Extract the (X, Y) coordinate from the center of the cell holding the provided text.  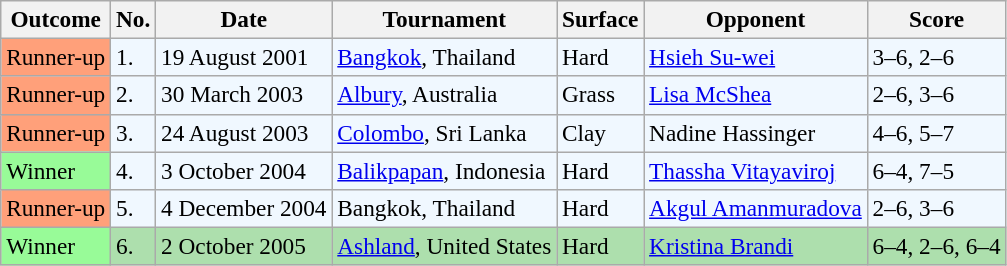
Grass (600, 95)
Date (244, 19)
6–4, 7–5 (936, 170)
Albury, Australia (444, 95)
Surface (600, 19)
4. (134, 170)
Kristina Brandi (756, 246)
Hsieh Su-wei (756, 57)
3–6, 2–6 (936, 57)
30 March 2003 (244, 95)
Thassha Vitayaviroj (756, 170)
24 August 2003 (244, 133)
Opponent (756, 19)
No. (134, 19)
Colombo, Sri Lanka (444, 133)
Ashland, United States (444, 246)
Outcome (56, 19)
Nadine Hassinger (756, 133)
Score (936, 19)
Lisa McShea (756, 95)
4 December 2004 (244, 208)
19 August 2001 (244, 57)
2 October 2005 (244, 246)
1. (134, 57)
3. (134, 133)
4–6, 5–7 (936, 133)
Akgul Amanmuradova (756, 208)
Tournament (444, 19)
2. (134, 95)
5. (134, 208)
Clay (600, 133)
3 October 2004 (244, 170)
Balikpapan, Indonesia (444, 170)
6. (134, 246)
6–4, 2–6, 6–4 (936, 246)
